Provide the [X, Y] coordinate of the cell's center where the given text is located.  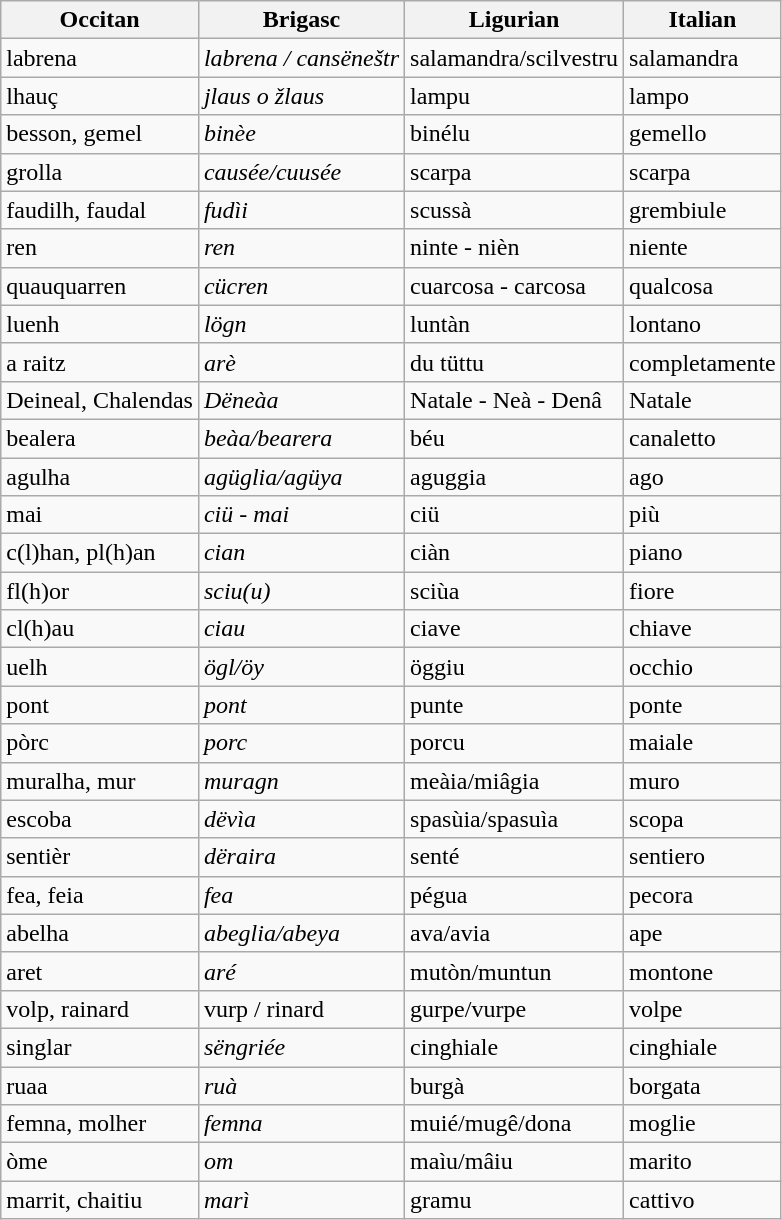
sciùa [514, 591]
quauquarren [100, 286]
volp, rainard [100, 1009]
chiave [703, 629]
femna [301, 1124]
bealera [100, 438]
Natale [703, 400]
pòrc [100, 743]
femna, molher [100, 1124]
escoba [100, 819]
luntàn [514, 324]
òme [100, 1162]
muragn [301, 781]
piano [703, 553]
scussà [514, 210]
abelha [100, 933]
du tüttu [514, 362]
a raitz [100, 362]
completamente [703, 362]
Deineal, Chalendas [100, 400]
qualcosa [703, 286]
lampu [514, 96]
ögl/öy [301, 667]
cücren [301, 286]
ponte [703, 705]
lontano [703, 324]
Brigasc [301, 20]
marì [301, 1200]
cian [301, 553]
scopa [703, 819]
maiale [703, 743]
lhauç [100, 96]
senté [514, 857]
besson, gemel [100, 134]
beàa/bearera [301, 438]
aret [100, 971]
labrena [100, 58]
luenh [100, 324]
binélu [514, 134]
marito [703, 1162]
ciü [514, 515]
sciu(u) [301, 591]
ape [703, 933]
c(l)han, pl(h)an [100, 553]
montone [703, 971]
ruà [301, 1085]
borgata [703, 1085]
canaletto [703, 438]
aré [301, 971]
ninte - nièn [514, 248]
punte [514, 705]
gemello [703, 134]
labrena / cansëneštr [301, 58]
cuarcosa - carcosa [514, 286]
gramu [514, 1200]
porc [301, 743]
Occitan [100, 20]
salamandra/scilvestru [514, 58]
Italian [703, 20]
Ligurian [514, 20]
arè [301, 362]
volpe [703, 1009]
cl(h)au [100, 629]
ciü - mai [301, 515]
salamandra [703, 58]
aguggia [514, 477]
om [301, 1162]
ruaa [100, 1085]
Dëneàa [301, 400]
ciau [301, 629]
pégua [514, 895]
più [703, 515]
occhio [703, 667]
fea, feia [100, 895]
burgà [514, 1085]
faudilh, faudal [100, 210]
uelh [100, 667]
moglie [703, 1124]
spasùia/spasuìa [514, 819]
marrit, chaitiu [100, 1200]
mutòn/muntun [514, 971]
béu [514, 438]
öggiu [514, 667]
muié/mugê/dona [514, 1124]
cattivo [703, 1200]
fea [301, 895]
sëngriée [301, 1047]
grembiule [703, 210]
abeglia/abeya [301, 933]
meàia/miâgia [514, 781]
niente [703, 248]
singlar [100, 1047]
porcu [514, 743]
ava/avia [514, 933]
lampo [703, 96]
fudìi [301, 210]
ago [703, 477]
vurp / rinard [301, 1009]
muralha, mur [100, 781]
gurpe/vurpe [514, 1009]
Natale - Neà - Denâ [514, 400]
jlaus o žlaus [301, 96]
ciàn [514, 553]
agulha [100, 477]
maìu/mâiu [514, 1162]
pecora [703, 895]
dëvìa [301, 819]
fiore [703, 591]
agüglia/agüya [301, 477]
dëraira [301, 857]
binèe [301, 134]
causée/cuusée [301, 172]
ciave [514, 629]
sentiero [703, 857]
sentièr [100, 857]
grolla [100, 172]
muro [703, 781]
lögn [301, 324]
mai [100, 515]
fl(h)or [100, 591]
